From the cell containing the given text, extract its center point as [x, y] coordinate. 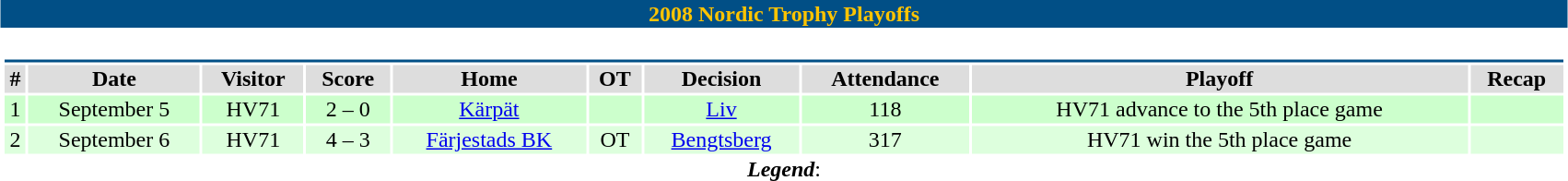
Färjestads BK [489, 139]
1 [15, 110]
Recap [1516, 78]
September 5 [114, 110]
2 – 0 [348, 110]
Attendance [884, 78]
# [15, 78]
2008 Nordic Trophy Playoffs [784, 14]
HV71 advance to the 5th place game [1219, 110]
Visitor [253, 78]
Playoff [1219, 78]
Score [348, 78]
Date [114, 78]
Bengtsberg [721, 139]
2 [15, 139]
Liv [721, 110]
HV71 win the 5th place game [1219, 139]
September 6 [114, 139]
Home [489, 78]
317 [884, 139]
118 [884, 110]
Kärpät [489, 110]
4 – 3 [348, 139]
Decision [721, 78]
